Scan for the cell matching the given text and deliver its (x, y) coordinate at center. 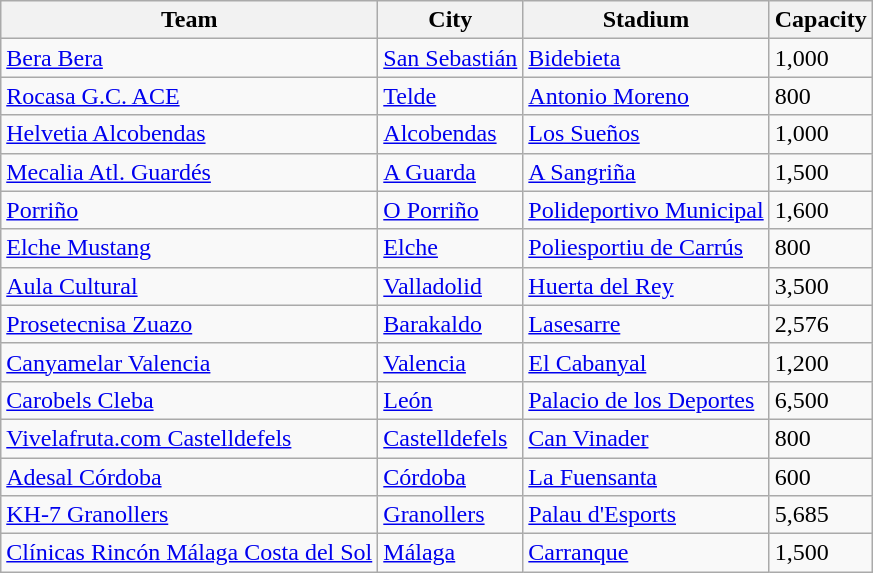
2,576 (820, 324)
Málaga (450, 553)
Carranque (646, 553)
Elche Mustang (190, 248)
6,500 (820, 400)
Bidebieta (646, 58)
Can Vinader (646, 438)
1,600 (820, 210)
A Guarda (450, 172)
Antonio Moreno (646, 96)
Poliesportiu de Carrús (646, 248)
600 (820, 477)
Barakaldo (450, 324)
Porriño (190, 210)
A Sangriña (646, 172)
1,200 (820, 362)
Los Sueños (646, 134)
KH-7 Granollers (190, 515)
Prosetecnisa Zuazo (190, 324)
Team (190, 20)
Valencia (450, 362)
Polideportivo Municipal (646, 210)
Capacity (820, 20)
Rocasa G.C. ACE (190, 96)
Lasesarre (646, 324)
Aula Cultural (190, 286)
O Porriño (450, 210)
Stadium (646, 20)
La Fuensanta (646, 477)
Huerta del Rey (646, 286)
Palau d'Esports (646, 515)
Castelldefels (450, 438)
Alcobendas (450, 134)
Palacio de los Deportes (646, 400)
Canyamelar Valencia (190, 362)
Carobels Cleba (190, 400)
Mecalia Atl. Guardés (190, 172)
Valladolid (450, 286)
5,685 (820, 515)
Clínicas Rincón Málaga Costa del Sol (190, 553)
Vivelafruta.com Castelldefels (190, 438)
3,500 (820, 286)
Adesal Córdoba (190, 477)
El Cabanyal (646, 362)
León (450, 400)
Córdoba (450, 477)
Granollers (450, 515)
City (450, 20)
Telde (450, 96)
Bera Bera (190, 58)
Elche (450, 248)
Helvetia Alcobendas (190, 134)
San Sebastián (450, 58)
